Return the (X, Y) coordinate for the center point of the cell that contains the specified text.  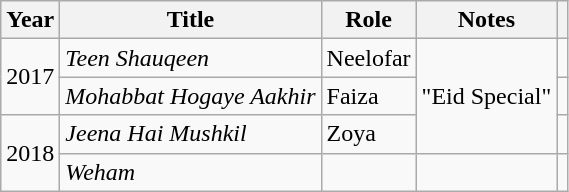
Jeena Hai Mushkil (190, 134)
Faiza (368, 96)
2018 (30, 153)
Teen Shauqeen (190, 58)
2017 (30, 77)
Weham (190, 172)
Notes (486, 20)
"Eid Special" (486, 96)
Year (30, 20)
Title (190, 20)
Role (368, 20)
Zoya (368, 134)
Mohabbat Hogaye Aakhir (190, 96)
Neelofar (368, 58)
